Determine the [x, y] coordinate at the center of the cell enclosing the given text.  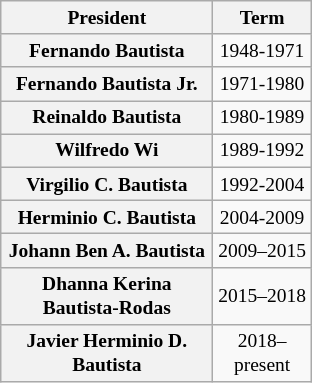
1989-1992 [262, 150]
Fernando Bautista [107, 50]
Fernando Bautista Jr. [107, 84]
1980-1989 [262, 118]
Term [262, 18]
Wilfredo Wi [107, 150]
2015–2018 [262, 296]
2009–2015 [262, 250]
Javier Herminio D. Bautista [107, 352]
1948-1971 [262, 50]
Virgilio C. Bautista [107, 184]
Herminio C. Bautista [107, 216]
1992-2004 [262, 184]
Dhanna Kerina Bautista-Rodas [107, 296]
1971-1980 [262, 84]
2018–present [262, 352]
2004-2009 [262, 216]
President [107, 18]
Reinaldo Bautista [107, 118]
Johann Ben A. Bautista [107, 250]
